Scan for the cell matching the given text and deliver its (x, y) coordinate at center. 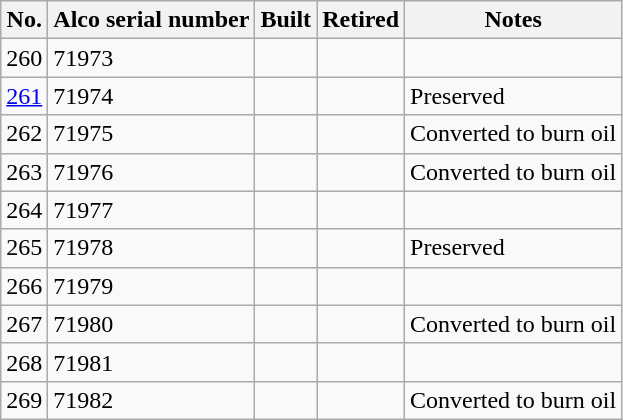
267 (24, 324)
269 (24, 400)
262 (24, 134)
Notes (514, 20)
263 (24, 172)
No. (24, 20)
71974 (152, 96)
260 (24, 58)
Alco serial number (152, 20)
71975 (152, 134)
71973 (152, 58)
71977 (152, 210)
266 (24, 286)
71982 (152, 400)
71978 (152, 248)
261 (24, 96)
268 (24, 362)
265 (24, 248)
Built (286, 20)
71980 (152, 324)
71981 (152, 362)
Retired (361, 20)
71976 (152, 172)
264 (24, 210)
71979 (152, 286)
